Detect which cell encompasses the target text, then output its [x, y] center coordinate. 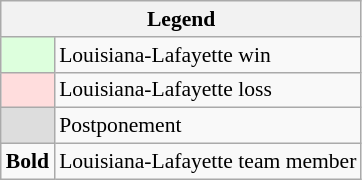
Legend [182, 19]
Bold [28, 162]
Louisiana-Lafayette team member [208, 162]
Louisiana-Lafayette win [208, 55]
Louisiana-Lafayette loss [208, 90]
Postponement [208, 126]
